Find where the given text appears and provide that cell's center as (X, Y) coordinate. 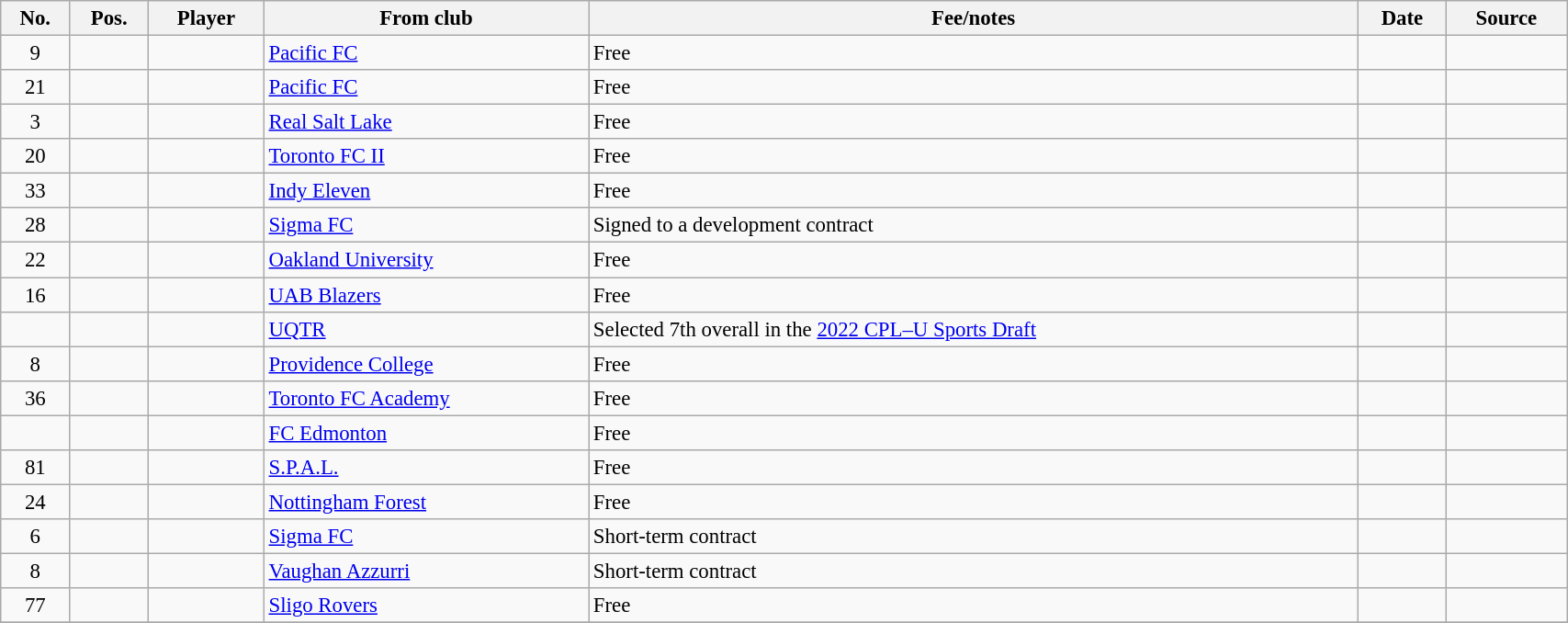
Oakland University (426, 260)
Real Salt Lake (426, 122)
20 (35, 156)
Signed to a development contract (974, 225)
33 (35, 191)
3 (35, 122)
9 (35, 53)
Player (207, 18)
24 (35, 502)
S.P.A.L. (426, 468)
Selected 7th overall in the 2022 CPL–U Sports Draft (974, 329)
Pos. (109, 18)
Sligo Rovers (426, 606)
UQTR (426, 329)
Vaughan Azzurri (426, 571)
Fee/notes (974, 18)
Toronto FC II (426, 156)
81 (35, 468)
28 (35, 225)
77 (35, 606)
Toronto FC Academy (426, 398)
Providence College (426, 364)
6 (35, 537)
No. (35, 18)
Indy Eleven (426, 191)
From club (426, 18)
Date (1403, 18)
Nottingham Forest (426, 502)
21 (35, 87)
FC Edmonton (426, 433)
36 (35, 398)
Source (1506, 18)
22 (35, 260)
UAB Blazers (426, 295)
16 (35, 295)
